Locate the cell with the specified text and output its (x, y) center coordinate. 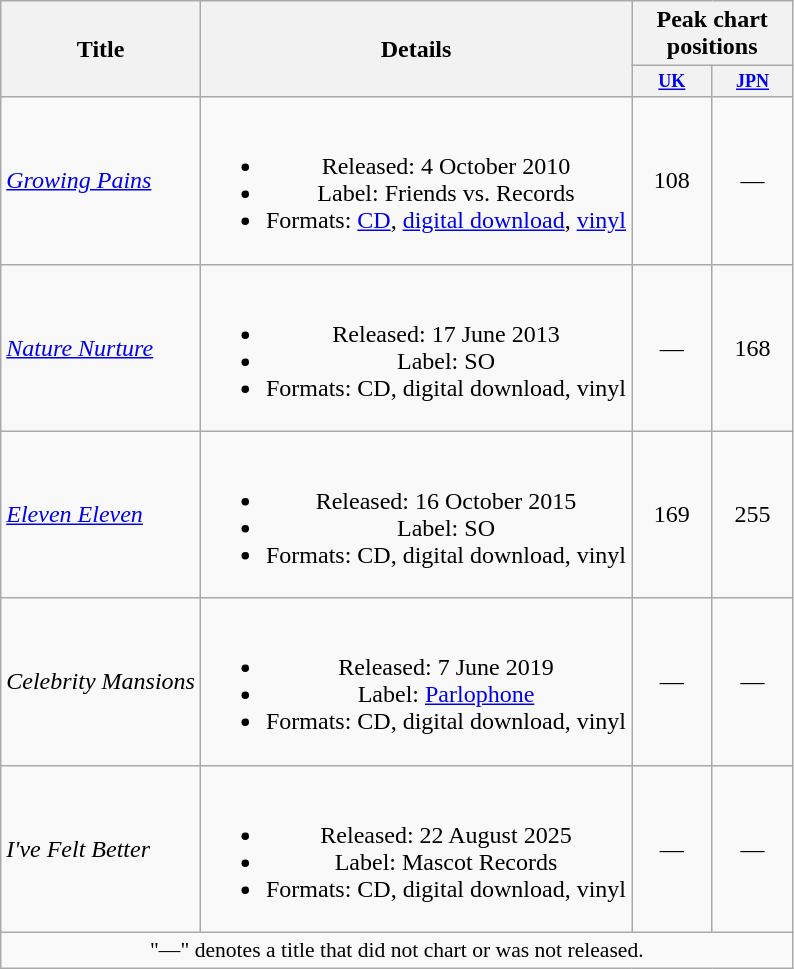
Nature Nurture (101, 348)
JPN (752, 82)
108 (672, 180)
Title (101, 49)
255 (752, 514)
Released: 7 June 2019Label: ParlophoneFormats: CD, digital download, vinyl (416, 682)
Details (416, 49)
UK (672, 82)
Peak chart positions (712, 34)
Released: 16 October 2015Label: SOFormats: CD, digital download, vinyl (416, 514)
"—" denotes a title that did not chart or was not released. (397, 950)
169 (672, 514)
168 (752, 348)
Growing Pains (101, 180)
I've Felt Better (101, 848)
Released: 17 June 2013Label: SOFormats: CD, digital download, vinyl (416, 348)
Celebrity Mansions (101, 682)
Released: 4 October 2010Label: Friends vs. RecordsFormats: CD, digital download, vinyl (416, 180)
Eleven Eleven (101, 514)
Released: 22 August 2025Label: Mascot RecordsFormats: CD, digital download, vinyl (416, 848)
